Determine the (X, Y) coordinate at the center of the cell enclosing the given text.  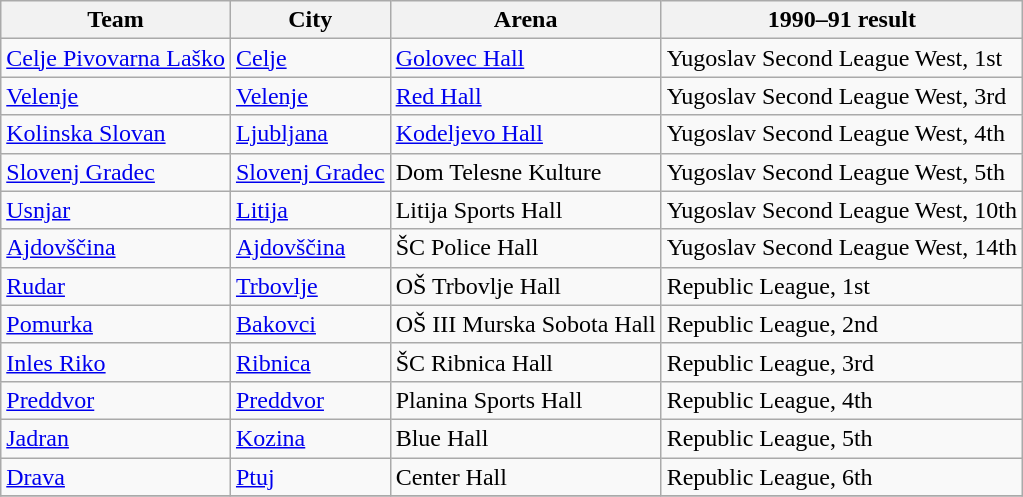
Planina Sports Hall (526, 400)
Republic League, 4th (842, 400)
Litija Sports Hall (526, 210)
Yugoslav Second League West, 14th (842, 248)
Republic League, 5th (842, 438)
OŠ III Murska Sobota Hall (526, 324)
Center Hall (526, 477)
Pomurka (116, 324)
Kolinska Slovan (116, 134)
Republic League, 1st (842, 286)
Golovec Hall (526, 58)
Yugoslav Second League West, 10th (842, 210)
Ptuj (310, 477)
Yugoslav Second League West, 5th (842, 172)
Republic League, 3rd (842, 362)
Team (116, 20)
Inles Riko (116, 362)
Kodeljevo Hall (526, 134)
Yugoslav Second League West, 4th (842, 134)
Dom Telesne Kulture (526, 172)
Red Hall (526, 96)
Blue Hall (526, 438)
Arena (526, 20)
Yugoslav Second League West, 1st (842, 58)
Bakovci (310, 324)
Usnjar (116, 210)
Rudar (116, 286)
1990–91 result (842, 20)
Kozina (310, 438)
Republic League, 2nd (842, 324)
ŠC Police Hall (526, 248)
ŠC Ribnica Hall (526, 362)
Ribnica (310, 362)
OŠ Trbovlje Hall (526, 286)
Celje Pivovarna Laško (116, 58)
Yugoslav Second League West, 3rd (842, 96)
Jadran (116, 438)
Litija (310, 210)
Republic League, 6th (842, 477)
Ljubljana (310, 134)
City (310, 20)
Celje (310, 58)
Drava (116, 477)
Trbovlje (310, 286)
